Find where the given text appears and provide that cell's center as [X, Y] coordinate. 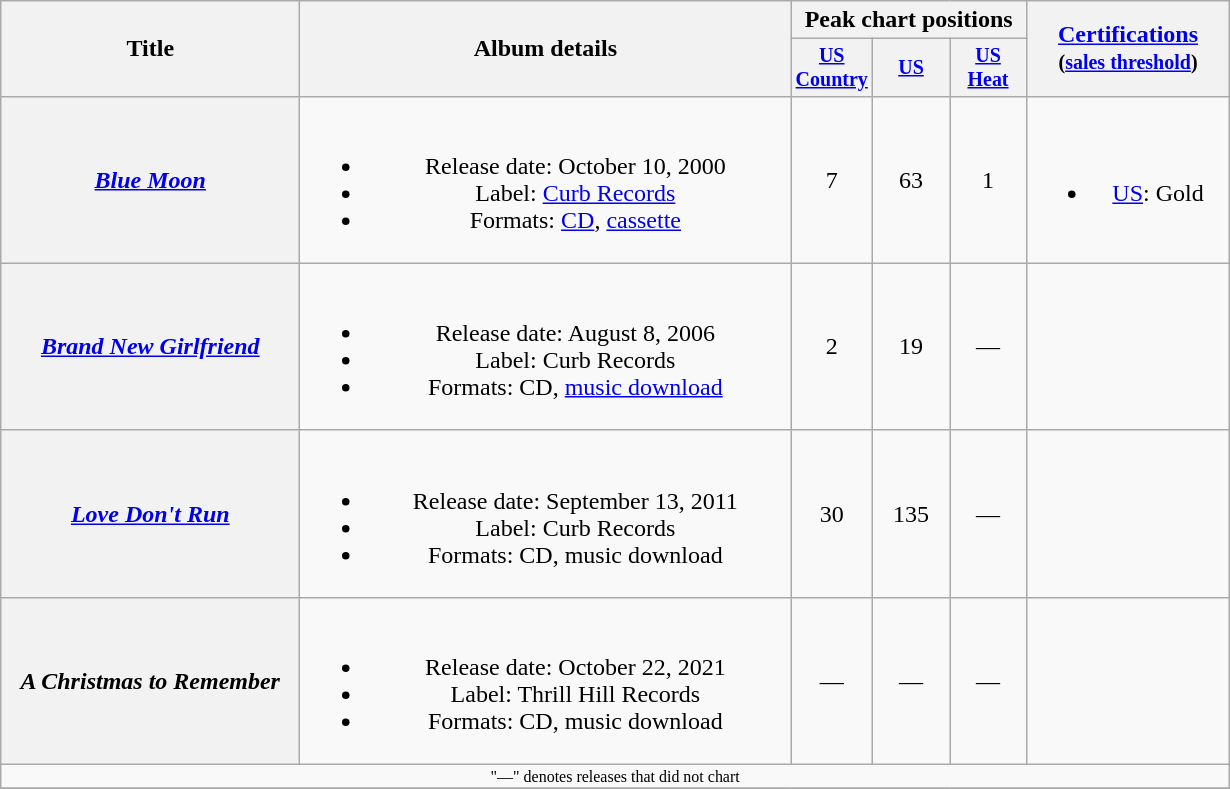
2 [832, 346]
Peak chart positions [909, 20]
Love Don't Run [150, 514]
US: Gold [1128, 180]
1 [988, 180]
135 [912, 514]
Release date: October 22, 2021Label: Thrill Hill RecordsFormats: CD, music download [546, 680]
19 [912, 346]
Release date: September 13, 2011Label: Curb RecordsFormats: CD, music download [546, 514]
Title [150, 49]
A Christmas to Remember [150, 680]
Album details [546, 49]
Release date: October 10, 2000Label: Curb RecordsFormats: CD, cassette [546, 180]
7 [832, 180]
Brand New Girlfriend [150, 346]
US Country [832, 68]
63 [912, 180]
US [912, 68]
30 [832, 514]
Certifications(sales threshold) [1128, 49]
"—" denotes releases that did not chart [616, 777]
USHeat [988, 68]
Release date: August 8, 2006Label: Curb RecordsFormats: CD, music download [546, 346]
Blue Moon [150, 180]
